Identify which cell holds the provided text, then report its (X, Y) central coordinate. 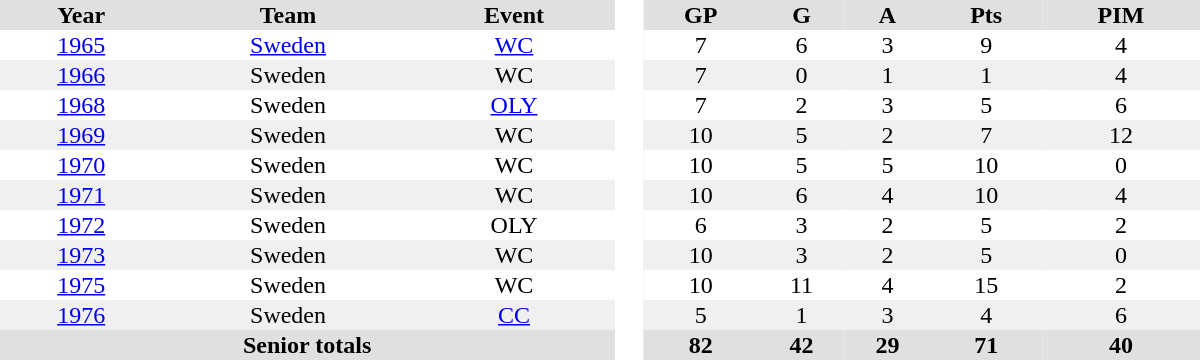
Event (514, 15)
1972 (81, 225)
1973 (81, 255)
40 (1121, 345)
1968 (81, 105)
Year (81, 15)
9 (986, 45)
Senior totals (307, 345)
1970 (81, 165)
1966 (81, 75)
42 (802, 345)
G (802, 15)
1976 (81, 315)
1971 (81, 195)
82 (701, 345)
15 (986, 285)
1965 (81, 45)
PIM (1121, 15)
11 (802, 285)
1969 (81, 135)
A (887, 15)
CC (514, 315)
GP (701, 15)
Pts (986, 15)
71 (986, 345)
1975 (81, 285)
Team (288, 15)
29 (887, 345)
12 (1121, 135)
